Return [X, Y] of the center of cell containing provided text 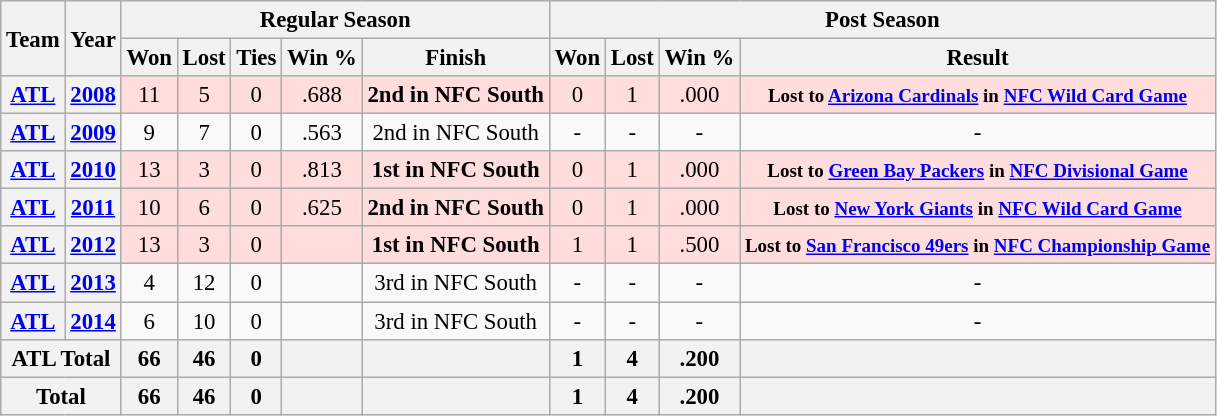
Regular Season [335, 20]
Lost to Arizona Cardinals in NFC Wild Card Game [978, 95]
7 [204, 133]
Result [978, 58]
Ties [256, 58]
.500 [699, 245]
Total [61, 396]
2013 [93, 283]
2009 [93, 133]
Lost to Green Bay Packers in NFC Divisional Game [978, 170]
2008 [93, 95]
Lost to New York Giants in NFC Wild Card Game [978, 208]
2011 [93, 208]
.688 [322, 95]
Year [93, 38]
2012 [93, 245]
.563 [322, 133]
11 [149, 95]
Team [33, 38]
9 [149, 133]
ATL Total [61, 358]
Finish [456, 58]
Lost to San Francisco 49ers in NFC Championship Game [978, 245]
.813 [322, 170]
2010 [93, 170]
12 [204, 283]
2014 [93, 321]
Post Season [882, 20]
5 [204, 95]
.625 [322, 208]
